Pinpoint the cell where the given text exists, returning its [X, Y] midpoint coordinate. 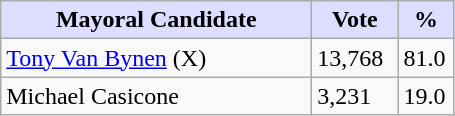
81.0 [426, 58]
19.0 [426, 96]
Vote [355, 20]
Tony Van Bynen (X) [156, 58]
3,231 [355, 96]
Michael Casicone [156, 96]
% [426, 20]
Mayoral Candidate [156, 20]
13,768 [355, 58]
